Capture the cell that displays the provided text and extract its [X, Y] central coordinate. 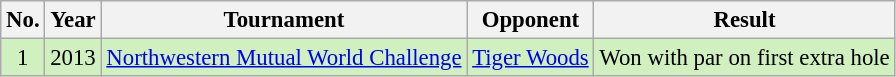
2013 [73, 58]
1 [23, 58]
Won with par on first extra hole [744, 58]
Tiger Woods [530, 58]
No. [23, 20]
Opponent [530, 20]
Tournament [284, 20]
Result [744, 20]
Northwestern Mutual World Challenge [284, 58]
Year [73, 20]
